For the text-containing cell, return its midpoint in [X, Y] coordinate format. 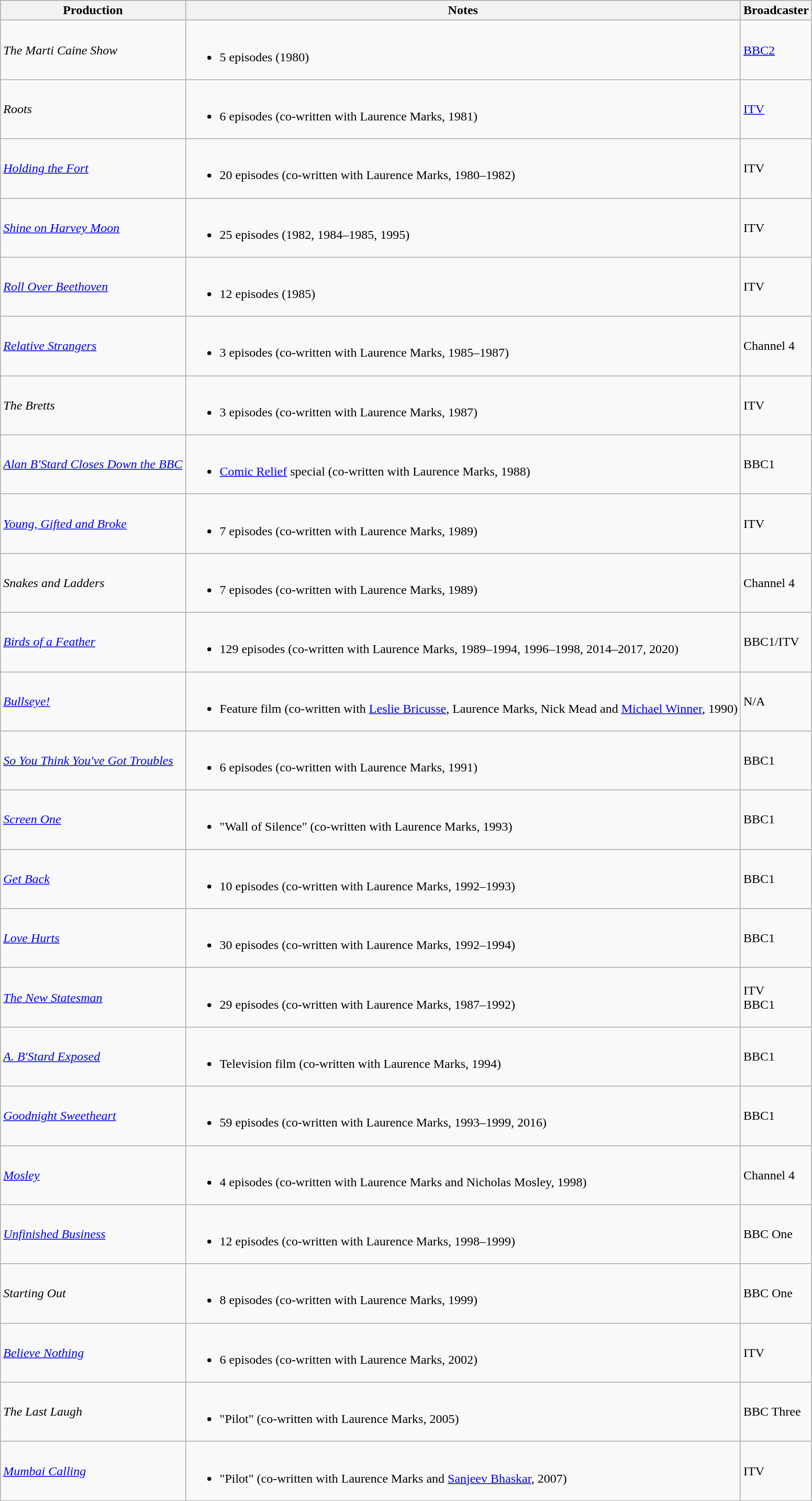
20 episodes (co-written with Laurence Marks, 1980–1982) [463, 169]
Relative Strangers [93, 346]
BBC2 [776, 50]
30 episodes (co-written with Laurence Marks, 1992–1994) [463, 939]
The New Statesman [93, 997]
12 episodes (1985) [463, 287]
BBC Three [776, 1412]
6 episodes (co-written with Laurence Marks, 1991) [463, 760]
Starting Out [93, 1294]
BBC1/ITV [776, 642]
Roll Over Beethoven [93, 287]
Comic Relief special (co-written with Laurence Marks, 1988) [463, 464]
Notes [463, 10]
12 episodes (co-written with Laurence Marks, 1998–1999) [463, 1234]
3 episodes (co-written with Laurence Marks, 1985–1987) [463, 346]
"Pilot" (co-written with Laurence Marks, 2005) [463, 1412]
6 episodes (co-written with Laurence Marks, 2002) [463, 1352]
Mumbai Calling [93, 1471]
Get Back [93, 879]
Love Hurts [93, 939]
ITVBBC1 [776, 997]
Believe Nothing [93, 1352]
3 episodes (co-written with Laurence Marks, 1987) [463, 405]
Alan B'Stard Closes Down the BBC [93, 464]
So You Think You've Got Troubles [93, 760]
6 episodes (co-written with Laurence Marks, 1981) [463, 109]
Production [93, 10]
Television film (co-written with Laurence Marks, 1994) [463, 1057]
29 episodes (co-written with Laurence Marks, 1987–1992) [463, 997]
N/A [776, 701]
Screen One [93, 820]
A. B'Stard Exposed [93, 1057]
129 episodes (co-written with Laurence Marks, 1989–1994, 1996–1998, 2014–2017, 2020) [463, 642]
4 episodes (co-written with Laurence Marks and Nicholas Mosley, 1998) [463, 1175]
Unfinished Business [93, 1234]
Shine on Harvey Moon [93, 227]
Snakes and Ladders [93, 582]
Bullseye! [93, 701]
25 episodes (1982, 1984–1985, 1995) [463, 227]
Broadcaster [776, 10]
Young, Gifted and Broke [93, 524]
5 episodes (1980) [463, 50]
Roots [93, 109]
59 episodes (co-written with Laurence Marks, 1993–1999, 2016) [463, 1116]
Mosley [93, 1175]
"Pilot" (co-written with Laurence Marks and Sanjeev Bhaskar, 2007) [463, 1471]
The Bretts [93, 405]
Goodnight Sweetheart [93, 1116]
The Last Laugh [93, 1412]
10 episodes (co-written with Laurence Marks, 1992–1993) [463, 879]
"Wall of Silence" (co-written with Laurence Marks, 1993) [463, 820]
Feature film (co-written with Leslie Bricusse, Laurence Marks, Nick Mead and Michael Winner, 1990) [463, 701]
Holding the Fort [93, 169]
8 episodes (co-written with Laurence Marks, 1999) [463, 1294]
The Marti Caine Show [93, 50]
Birds of a Feather [93, 642]
